Identify which cell holds the provided text, then report its (x, y) central coordinate. 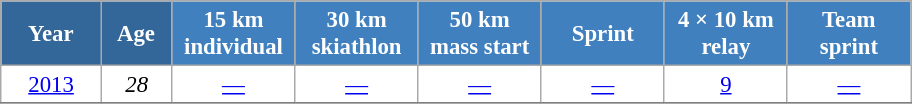
Year (52, 34)
Sprint (602, 34)
50 km mass start (480, 34)
30 km skiathlon (356, 34)
15 km individual (234, 34)
4 × 10 km relay (726, 34)
Team sprint (848, 34)
Age (136, 34)
28 (136, 85)
9 (726, 85)
2013 (52, 85)
